Determine the [X, Y] coordinate at the center of the cell enclosing the given text.  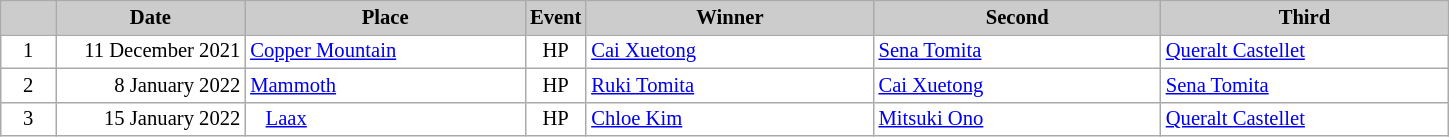
2 [28, 85]
15 January 2022 [151, 119]
Chloe Kim [730, 119]
Date [151, 17]
8 January 2022 [151, 85]
Mitsuki Ono [1018, 119]
Winner [730, 17]
Copper Mountain [385, 51]
Third [1304, 17]
3 [28, 119]
Ruki Tomita [730, 85]
Place [385, 17]
1 [28, 51]
Second [1018, 17]
Mammoth [385, 85]
11 December 2021 [151, 51]
Laax [385, 119]
Event [556, 17]
